Return (x, y) of the center of cell containing provided text 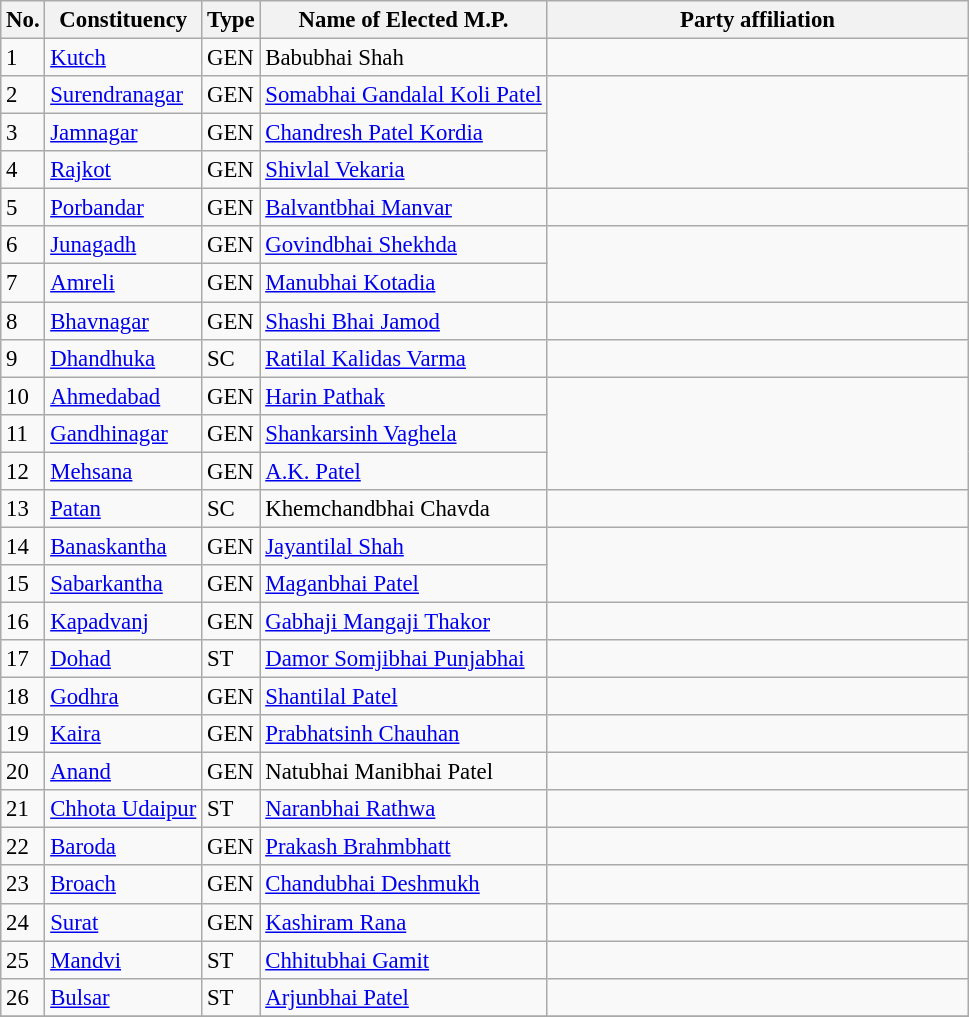
13 (23, 509)
3 (23, 133)
Porbandar (124, 208)
Gandhinagar (124, 433)
Khemchandbhai Chavda (404, 509)
Govindbhai Shekhda (404, 245)
Party affiliation (758, 20)
Shankarsinh Vaghela (404, 433)
21 (23, 809)
Type (231, 20)
22 (23, 847)
Harin Pathak (404, 396)
Somabhai Gandalal Koli Patel (404, 95)
Shashi Bhai Jamod (404, 321)
18 (23, 697)
Shivlal Vekaria (404, 170)
19 (23, 734)
12 (23, 471)
Manubhai Kotadia (404, 283)
Patan (124, 509)
Ratilal Kalidas Varma (404, 358)
Broach (124, 885)
No. (23, 20)
Anand (124, 772)
25 (23, 960)
Jamnagar (124, 133)
11 (23, 433)
Godhra (124, 697)
Babubhai Shah (404, 58)
23 (23, 885)
16 (23, 621)
7 (23, 283)
5 (23, 208)
Kutch (124, 58)
2 (23, 95)
Naranbhai Rathwa (404, 809)
Damor Somjibhai Punjabhai (404, 659)
Kaira (124, 734)
Rajkot (124, 170)
9 (23, 358)
Chhota Udaipur (124, 809)
Amreli (124, 283)
Surendranagar (124, 95)
Dhandhuka (124, 358)
Bulsar (124, 997)
1 (23, 58)
Banaskantha (124, 546)
Maganbhai Patel (404, 584)
Ahmedabad (124, 396)
Mehsana (124, 471)
15 (23, 584)
Jayantilal Shah (404, 546)
24 (23, 922)
26 (23, 997)
Chandubhai Deshmukh (404, 885)
Bhavnagar (124, 321)
A.K. Patel (404, 471)
Chhitubhai Gamit (404, 960)
Junagadh (124, 245)
4 (23, 170)
Prakash Brahmbhatt (404, 847)
6 (23, 245)
10 (23, 396)
Prabhatsinh Chauhan (404, 734)
Kapadvanj (124, 621)
Kashiram Rana (404, 922)
Arjunbhai Patel (404, 997)
Shantilal Patel (404, 697)
Chandresh Patel Kordia (404, 133)
Dohad (124, 659)
Balvantbhai Manvar (404, 208)
20 (23, 772)
Constituency (124, 20)
Natubhai Manibhai Patel (404, 772)
Gabhaji Mangaji Thakor (404, 621)
14 (23, 546)
Baroda (124, 847)
Mandvi (124, 960)
17 (23, 659)
8 (23, 321)
Name of Elected M.P. (404, 20)
Sabarkantha (124, 584)
Surat (124, 922)
